Capture the cell that displays the provided text and extract its (x, y) central coordinate. 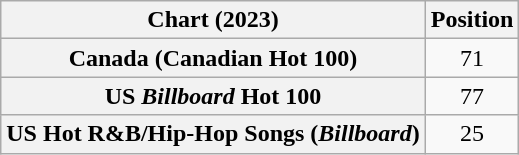
US Hot R&B/Hip-Hop Songs (Billboard) (213, 134)
77 (472, 96)
71 (472, 58)
Canada (Canadian Hot 100) (213, 58)
US Billboard Hot 100 (213, 96)
25 (472, 134)
Position (472, 20)
Chart (2023) (213, 20)
